From the cell containing the given text, extract its center point as (X, Y) coordinate. 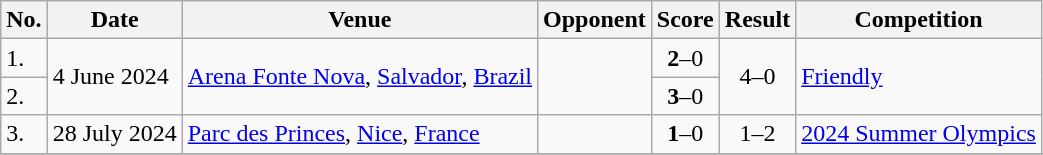
3. (24, 134)
Parc des Princes, Nice, France (360, 134)
Score (685, 20)
Friendly (919, 77)
2–0 (685, 58)
No. (24, 20)
2. (24, 96)
28 July 2024 (114, 134)
Arena Fonte Nova, Salvador, Brazil (360, 77)
Result (757, 20)
Date (114, 20)
4 June 2024 (114, 77)
4–0 (757, 77)
Opponent (595, 20)
1. (24, 58)
3–0 (685, 96)
2024 Summer Olympics (919, 134)
Competition (919, 20)
1–0 (685, 134)
1–2 (757, 134)
Venue (360, 20)
